Locate the cell with the specified text and output its [x, y] center coordinate. 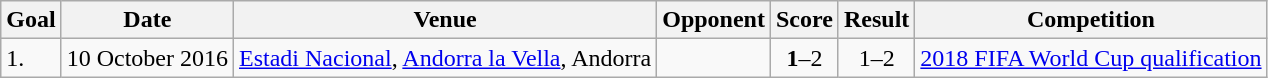
Goal [31, 20]
Competition [1091, 20]
Score [804, 20]
10 October 2016 [147, 58]
Estadi Nacional, Andorra la Vella, Andorra [446, 58]
2018 FIFA World Cup qualification [1091, 58]
Venue [446, 20]
Result [876, 20]
1. [31, 58]
Opponent [714, 20]
Date [147, 20]
